Detect which cell encompasses the target text, then output its (x, y) center coordinate. 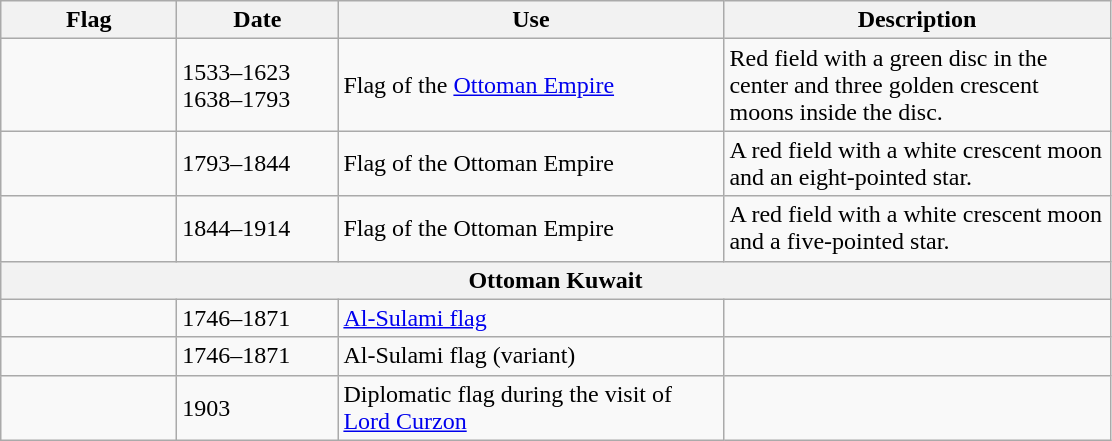
1793–1844 (258, 164)
A red field with a white crescent moon and a five-pointed star. (917, 228)
Flag (89, 20)
Diplomatic flag during the visit of Lord Curzon (531, 408)
1844–1914 (258, 228)
Ottoman Kuwait (556, 280)
Use (531, 20)
A red field with a white crescent moon and an eight-pointed star. (917, 164)
Red field with a green disc in the center and three golden crescent moons inside the disc. (917, 85)
Description (917, 20)
1533–16231638–1793 (258, 85)
Date (258, 20)
1903 (258, 408)
Al-Sulami flag (531, 318)
Al-Sulami flag (variant) (531, 356)
